Pinpoint the cell where the given text exists, returning its (X, Y) midpoint coordinate. 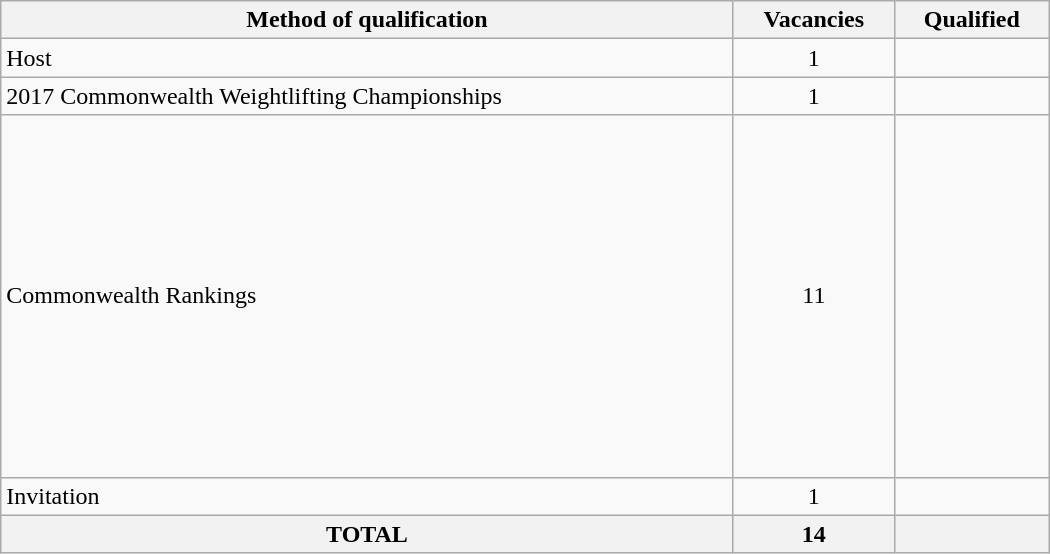
Host (367, 58)
14 (814, 534)
11 (814, 296)
2017 Commonwealth Weightlifting Championships (367, 96)
TOTAL (367, 534)
Method of qualification (367, 20)
Vacancies (814, 20)
Commonwealth Rankings (367, 296)
Invitation (367, 496)
Qualified (972, 20)
